Extract the (x, y) coordinate from the center of the cell holding the provided text.  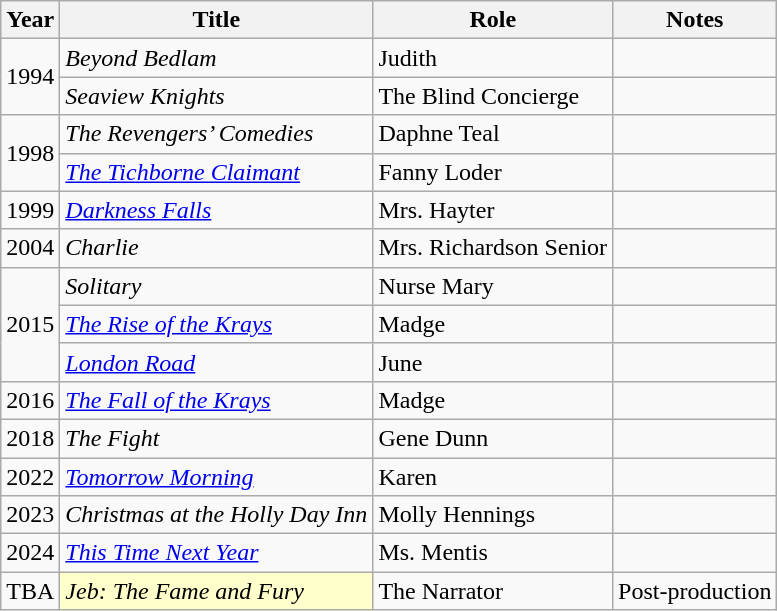
2015 (30, 324)
Fanny Loder (493, 172)
1994 (30, 77)
2023 (30, 515)
Seaview Knights (216, 96)
Christmas at the Holly Day Inn (216, 515)
The Tichborne Claimant (216, 172)
Gene Dunn (493, 438)
2024 (30, 553)
1999 (30, 210)
2004 (30, 248)
Role (493, 20)
The Blind Concierge (493, 96)
Beyond Bedlam (216, 58)
The Rise of the Krays (216, 324)
June (493, 362)
2016 (30, 400)
The Fight (216, 438)
Mrs. Richardson Senior (493, 248)
Ms. Mentis (493, 553)
This Time Next Year (216, 553)
Judith (493, 58)
Title (216, 20)
Karen (493, 477)
Charlie (216, 248)
London Road (216, 362)
The Narrator (493, 591)
2018 (30, 438)
Nurse Mary (493, 286)
Solitary (216, 286)
2022 (30, 477)
Post-production (695, 591)
Jeb: The Fame and Fury (216, 591)
TBA (30, 591)
Tomorrow Morning (216, 477)
1998 (30, 153)
The Revengers’ Comedies (216, 134)
Molly Hennings (493, 515)
Daphne Teal (493, 134)
Year (30, 20)
Notes (695, 20)
Mrs. Hayter (493, 210)
Darkness Falls (216, 210)
The Fall of the Krays (216, 400)
